Output the [x, y] coordinate of the center of the cell containing the given text.  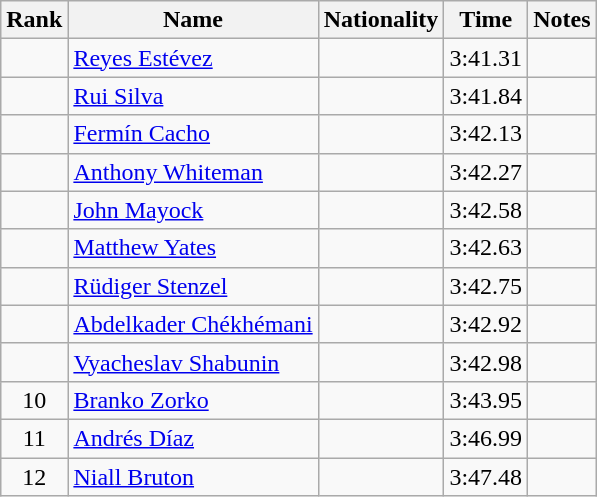
Notes [562, 20]
3:42.63 [486, 248]
Andrés Díaz [193, 438]
Fermín Cacho [193, 134]
3:42.13 [486, 134]
Branko Zorko [193, 400]
3:41.84 [486, 96]
Anthony Whiteman [193, 172]
Rüdiger Stenzel [193, 286]
Matthew Yates [193, 248]
Name [193, 20]
3:42.75 [486, 286]
John Mayock [193, 210]
3:43.95 [486, 400]
10 [34, 400]
11 [34, 438]
Nationality [381, 20]
3:47.48 [486, 477]
Vyacheslav Shabunin [193, 362]
Abdelkader Chékhémani [193, 324]
Niall Bruton [193, 477]
Rui Silva [193, 96]
Rank [34, 20]
3:42.98 [486, 362]
Reyes Estévez [193, 58]
3:42.92 [486, 324]
3:41.31 [486, 58]
3:42.58 [486, 210]
Time [486, 20]
3:42.27 [486, 172]
3:46.99 [486, 438]
12 [34, 477]
